Identify which cell holds the provided text, then report its [X, Y] central coordinate. 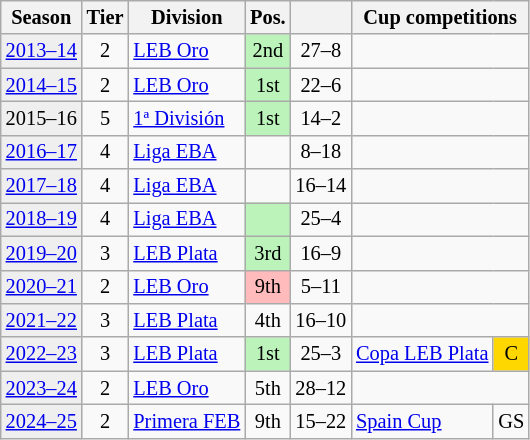
C [511, 354]
16–9 [322, 253]
16–10 [322, 320]
3rd [268, 253]
Pos. [268, 17]
1ª División [186, 118]
GS [511, 421]
2018–19 [42, 219]
5 [106, 118]
Copa LEB Plata [422, 354]
2022–23 [42, 354]
2013–14 [42, 51]
4th [268, 320]
25–4 [322, 219]
Cup competitions [440, 17]
Primera FEB [186, 421]
22–6 [322, 85]
2015–16 [42, 118]
14–2 [322, 118]
Season [42, 17]
2019–20 [42, 253]
Tier [106, 17]
16–14 [322, 186]
2017–18 [42, 186]
27–8 [322, 51]
2nd [268, 51]
28–12 [322, 388]
2016–17 [42, 152]
2014–15 [42, 85]
Division [186, 17]
5th [268, 388]
Spain Cup [422, 421]
2024–25 [42, 421]
2020–21 [42, 287]
2021–22 [42, 320]
25–3 [322, 354]
2023–24 [42, 388]
5–11 [322, 287]
8–18 [322, 152]
15–22 [322, 421]
